Find where the given text appears and provide that cell's center as [X, Y] coordinate. 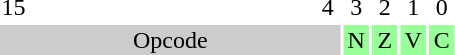
Z [385, 40]
C [442, 40]
N [357, 40]
Opcode [170, 40]
V [413, 40]
